Determine the [X, Y] coordinate at the center of the cell enclosing the given text.  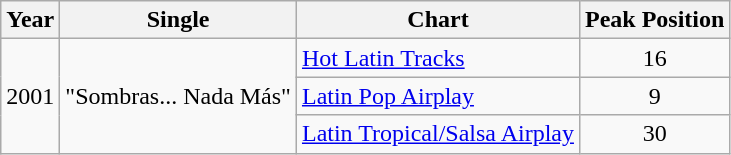
Peak Position [654, 20]
Single [178, 20]
Latin Tropical/Salsa Airplay [438, 134]
Year [30, 20]
Hot Latin Tracks [438, 58]
2001 [30, 96]
Chart [438, 20]
Latin Pop Airplay [438, 96]
30 [654, 134]
"Sombras... Nada Más" [178, 96]
16 [654, 58]
9 [654, 96]
